Provide the [X, Y] coordinate of the cell's center where the given text is located.  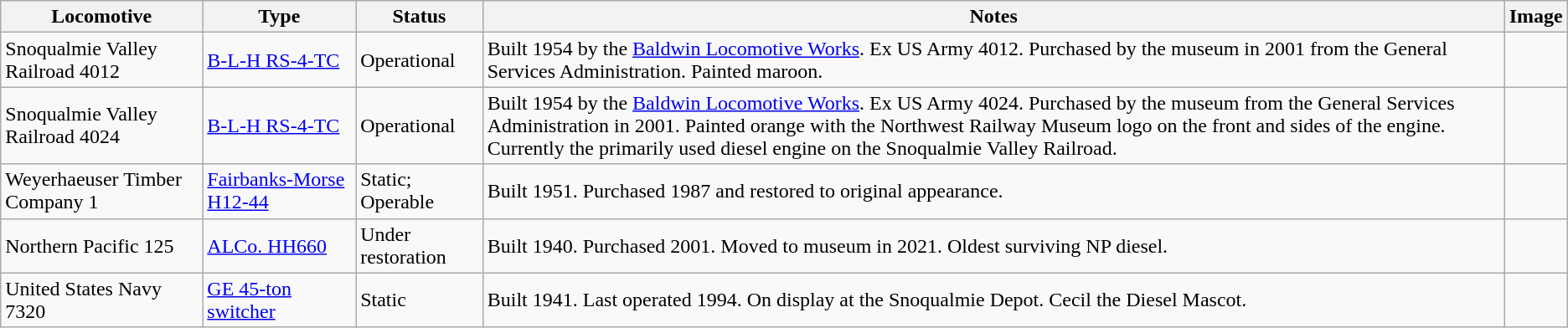
Under restoration [420, 246]
Built 1951. Purchased 1987 and restored to original appearance. [993, 191]
Fairbanks-Morse H12-44 [280, 191]
Static; Operable [420, 191]
ALCo. HH660 [280, 246]
Built 1941. Last operated 1994. On display at the Snoqualmie Depot. Cecil the Diesel Mascot. [993, 300]
Status [420, 17]
Notes [993, 17]
Snoqualmie Valley Railroad 4012 [102, 60]
Locomotive [102, 17]
Weyerhaeuser Timber Company 1 [102, 191]
Static [420, 300]
Northern Pacific 125 [102, 246]
Type [280, 17]
Built 1940. Purchased 2001. Moved to museum in 2021. Oldest surviving NP diesel. [993, 246]
Snoqualmie Valley Railroad 4024 [102, 126]
GE 45-ton switcher [280, 300]
United States Navy 7320 [102, 300]
Image [1536, 17]
